Provide the (x, y) coordinate of the cell's center where the given text is located.  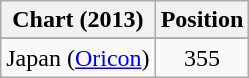
355 (202, 58)
Chart (2013) (78, 20)
Japan (Oricon) (78, 58)
Position (202, 20)
